Detect which cell encompasses the target text, then output its [X, Y] center coordinate. 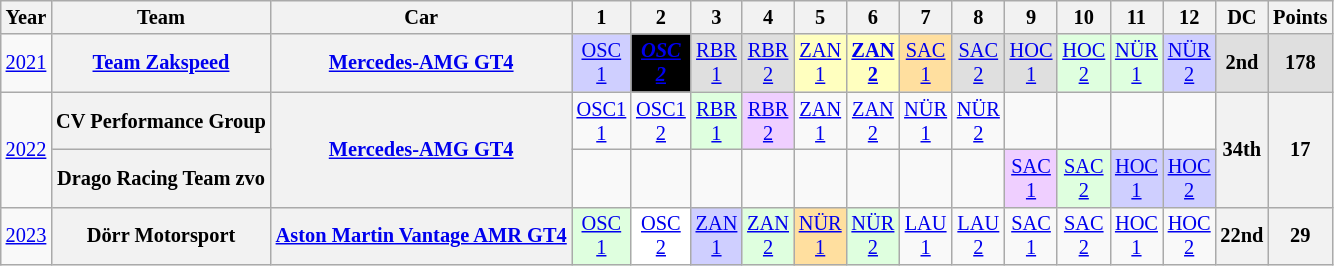
4 [768, 17]
2022 [26, 150]
CV Performance Group [161, 121]
34th [1242, 150]
12 [1190, 17]
7 [926, 17]
Year [26, 17]
2nd [1242, 63]
Aston Martin Vantage AMR GT4 [422, 236]
Car [422, 17]
10 [1084, 17]
6 [874, 17]
Points [1300, 17]
9 [1032, 17]
29 [1300, 236]
OSC12 [661, 121]
Dörr Motorsport [161, 236]
2 [661, 17]
LAU1 [926, 236]
22nd [1242, 236]
DC [1242, 17]
5 [820, 17]
2021 [26, 63]
11 [1136, 17]
Team [161, 17]
2023 [26, 236]
Drago Racing Team zvo [161, 178]
LAU2 [978, 236]
8 [978, 17]
OSC11 [602, 121]
1 [602, 17]
Team Zakspeed [161, 63]
178 [1300, 63]
3 [717, 17]
17 [1300, 150]
